Provide the [x, y] coordinate of the cell's center where the given text is located.  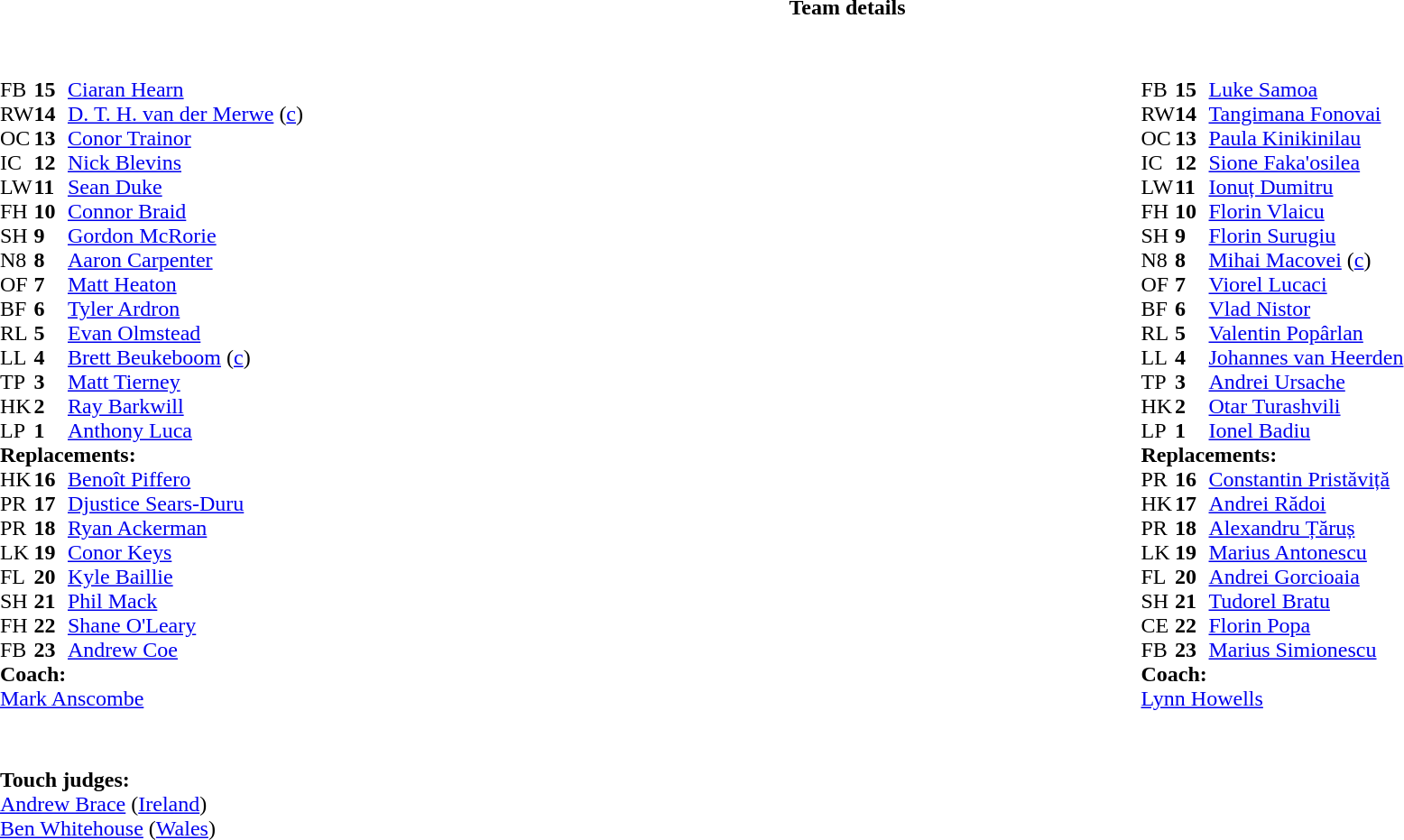
Matt Tierney [186, 383]
Johannes van Heerden [1307, 357]
Lynn Howells [1272, 698]
Ryan Ackerman [186, 529]
Anthony Luca [186, 431]
Sean Duke [186, 188]
Evan Olmstead [186, 334]
Florin Surugiu [1307, 236]
Andrei Gorcioaia [1307, 577]
Tudorel Bratu [1307, 601]
Mihai Macovei (c) [1307, 260]
Gordon McRorie [186, 236]
Andrew Coe [186, 650]
Brett Beukeboom (c) [186, 357]
CE [1159, 626]
Aaron Carpenter [186, 260]
Benoît Piffero [186, 480]
Sione Faka'osilea [1307, 162]
Ciaran Hearn [186, 90]
Djustice Sears-Duru [186, 503]
Florin Vlaicu [1307, 211]
Ionuț Dumitru [1307, 188]
Andrei Rădoi [1307, 503]
Ionel Badiu [1307, 431]
Alexandru Țăruș [1307, 529]
D. T. H. van der Merwe (c) [186, 114]
Phil Mack [186, 601]
Nick Blevins [186, 162]
Shane O'Leary [186, 626]
Viorel Lucaci [1307, 285]
Otar Turashvili [1307, 406]
Paula Kinikinilau [1307, 139]
Valentin Popârlan [1307, 334]
Florin Popa [1307, 626]
Andrei Ursache [1307, 383]
Mark Anscombe [152, 698]
Tangimana Fonovai [1307, 114]
Conor Trainor [186, 139]
Vlad Nistor [1307, 309]
Ray Barkwill [186, 406]
Kyle Baillie [186, 577]
Marius Antonescu [1307, 552]
Marius Simionescu [1307, 650]
Constantin Pristăviță [1307, 480]
Conor Keys [186, 552]
Tyler Ardron [186, 309]
Luke Samoa [1307, 90]
Connor Braid [186, 211]
Matt Heaton [186, 285]
